From the cell containing the given text, extract its center point as (X, Y) coordinate. 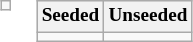
Seeded (70, 16)
Unseeded (148, 16)
